Output the [X, Y] coordinate of the center of the cell containing the given text.  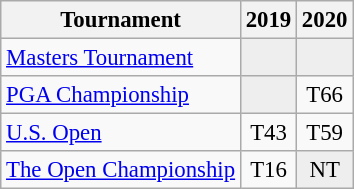
Masters Tournament [121, 58]
The Open Championship [121, 170]
T66 [325, 95]
2019 [268, 20]
T43 [268, 133]
Tournament [121, 20]
PGA Championship [121, 95]
T59 [325, 133]
2020 [325, 20]
U.S. Open [121, 133]
NT [325, 170]
T16 [268, 170]
